Provide the (X, Y) coordinate of the cell's center where the given text is located.  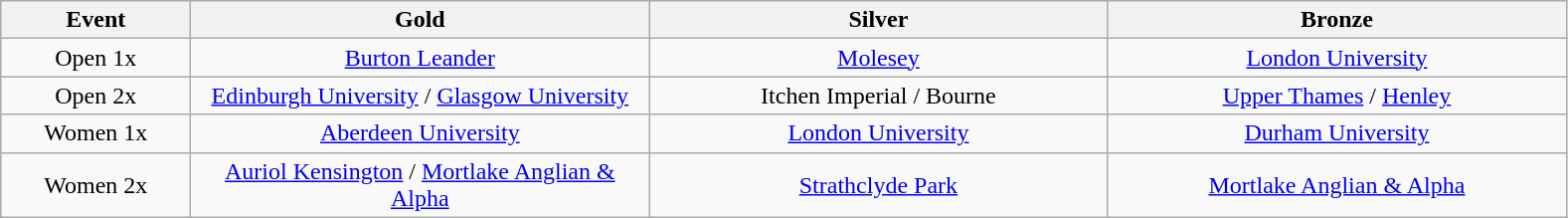
Women 2x (95, 185)
Molesey (879, 58)
Itchen Imperial / Bourne (879, 96)
Gold (420, 20)
Burton Leander (420, 58)
Upper Thames / Henley (1336, 96)
Auriol Kensington / Mortlake Anglian & Alpha (420, 185)
Durham University (1336, 133)
Silver (879, 20)
Edinburgh University / Glasgow University (420, 96)
Event (95, 20)
Bronze (1336, 20)
Women 1x (95, 133)
Mortlake Anglian & Alpha (1336, 185)
Aberdeen University (420, 133)
Strathclyde Park (879, 185)
Open 2x (95, 96)
Open 1x (95, 58)
